For the text-containing cell, return its midpoint in (x, y) coordinate format. 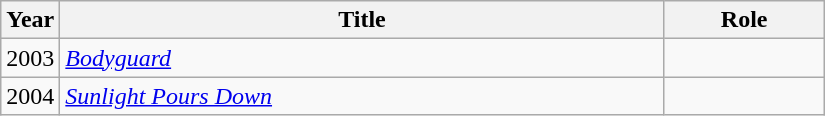
Title (362, 20)
2004 (30, 96)
Year (30, 20)
Bodyguard (362, 58)
Role (744, 20)
Sunlight Pours Down (362, 96)
2003 (30, 58)
